Search for the cell housing the specified text and yield its [X, Y] center coordinate. 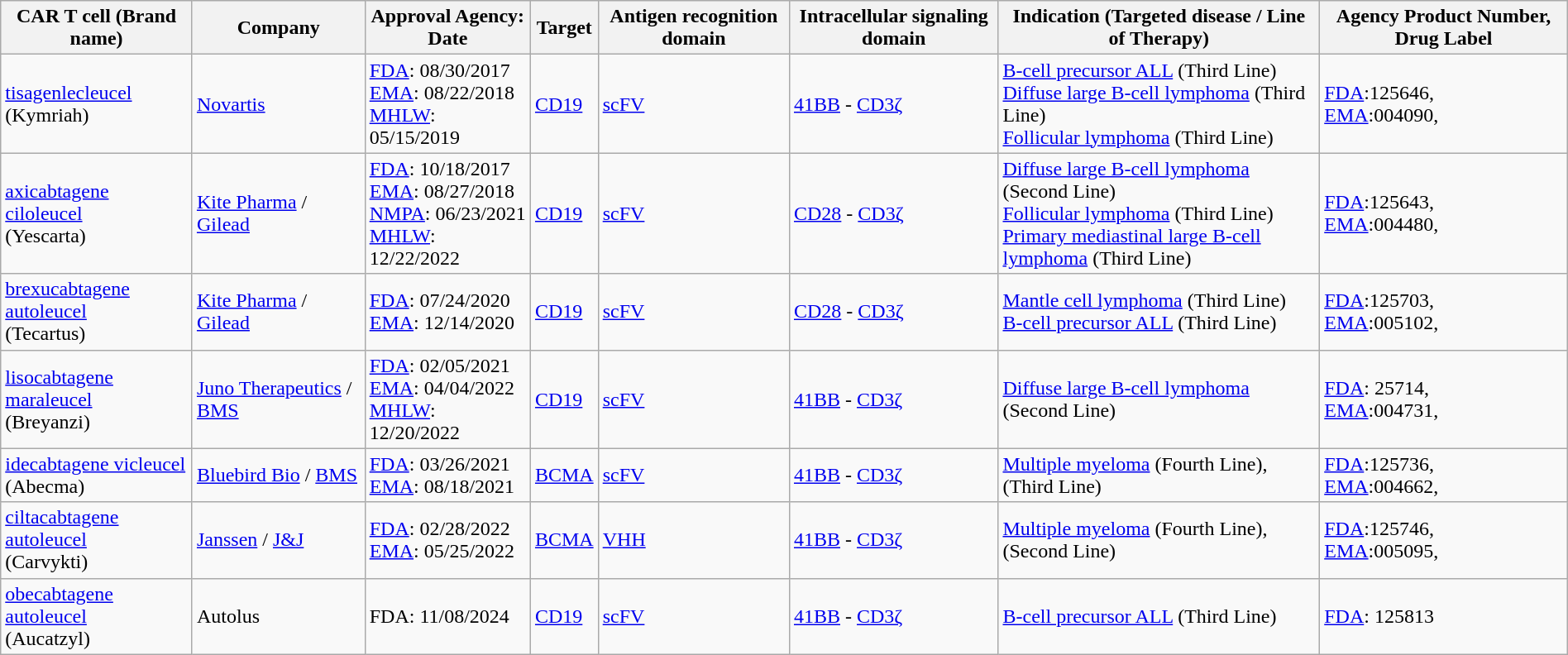
FDA:125746, EMA:005095, [1444, 540]
FDA: 02/05/2021EMA: 04/04/2022 MHLW: 12/20/2022 [447, 399]
VHH [693, 540]
Janssen / J&J [278, 540]
Diffuse large B-cell lymphoma (Second Line) [1159, 399]
FDA: 11/08/2024 [447, 616]
Juno Therapeutics / BMS [278, 399]
CAR T cell (Brand name) [97, 28]
FDA: 10/18/2017 EMA: 08/27/2018 NMPA: 06/23/2021 MHLW: 12/22/2022 [447, 213]
Antigen recognition domain [693, 28]
FDA:125736, EMA:004662, [1444, 475]
ciltacabtagene autoleucel(Carvykti) [97, 540]
Agency Product Number, Drug Label [1444, 28]
FDA: 125813 [1444, 616]
Company [278, 28]
FDA: 25714, EMA:004731, [1444, 399]
Approval Agency: Date [447, 28]
axicabtagene ciloleucel(Yescarta) [97, 213]
tisagenlecleucel(Kymriah) [97, 104]
FDA: 03/26/2021 EMA: 08/18/2021 [447, 475]
Indication (Targeted disease / Line of Therapy) [1159, 28]
brexucabtagene autoleucel(Tecartus) [97, 312]
Bluebird Bio / BMS [278, 475]
Multiple myeloma (Fourth Line), (Third Line) [1159, 475]
Target [564, 28]
idecabtagene vicleucel(Abecma) [97, 475]
Diffuse large B-cell lymphoma (Second Line)Follicular lymphoma (Third Line) Primary mediastinal large B-cell lymphoma (Third Line) [1159, 213]
Novartis [278, 104]
FDA:125646, EMA:004090, [1444, 104]
Mantle cell lymphoma (Third Line) B-cell precursor ALL (Third Line) [1159, 312]
FDA:125703, EMA:005102, [1444, 312]
lisocabtagene maraleucel(Breyanzi) [97, 399]
B-cell precursor ALL (Third Line) [1159, 616]
B-cell precursor ALL (Third Line)Diffuse large B-cell lymphoma (Third Line) Follicular lymphoma (Third Line) [1159, 104]
FDA: 02/28/2022 EMA: 05/25/2022 [447, 540]
Multiple myeloma (Fourth Line), (Second Line) [1159, 540]
Intracellular signaling domain [893, 28]
Autolus [278, 616]
obecabtagene autoleucel(Aucatzyl) [97, 616]
FDA: 07/24/2020 EMA: 12/14/2020 [447, 312]
FDA:125643, EMA:004480, [1444, 213]
FDA: 08/30/2017 EMA: 08/22/2018 MHLW: 05/15/2019 [447, 104]
